Determine the [x, y] coordinate at the center of the cell enclosing the given text.  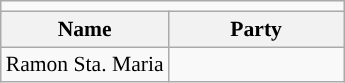
Party [256, 29]
Ramon Sta. Maria [85, 65]
Name [85, 29]
